Identify which cell holds the provided text, then report its [X, Y] central coordinate. 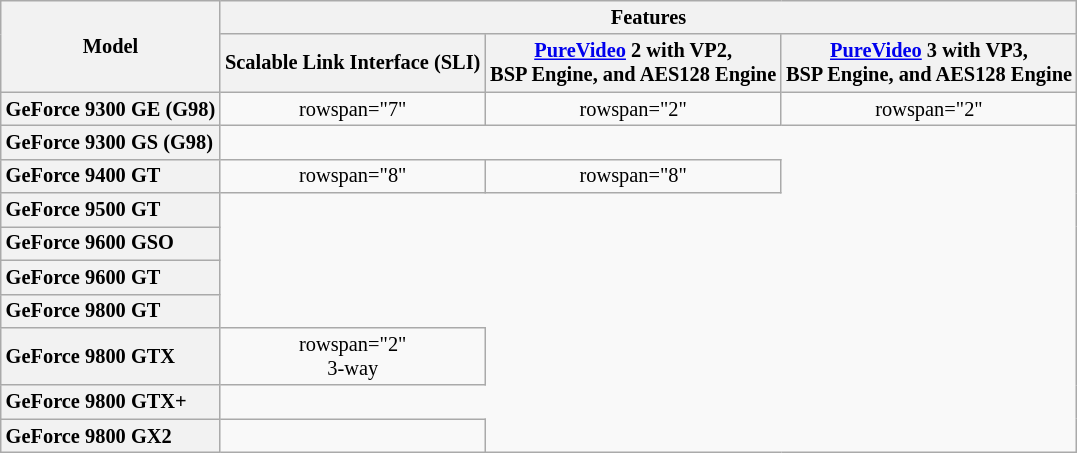
GeForce 9600 GSO [110, 243]
GeForce 9500 GT [110, 210]
GeForce 9800 GX2 [110, 436]
GeForce 9400 GT [110, 176]
GeForce 9300 GS (G98) [110, 142]
PureVideo 2 with VP2,BSP Engine, and AES128 Engine [633, 63]
Model [110, 46]
GeForce 9800 GTX [110, 356]
PureVideo 3 with VP3,BSP Engine, and AES128 Engine [929, 63]
Features [648, 17]
rowspan="7" [352, 109]
GeForce 9800 GT [110, 311]
Scalable Link Interface (SLI) [352, 63]
GeForce 9600 GT [110, 277]
GeForce 9300 GE (G98) [110, 109]
GeForce 9800 GTX+ [110, 402]
rowspan="2" 3-way [352, 356]
